From the cell containing the given text, extract its center point as (x, y) coordinate. 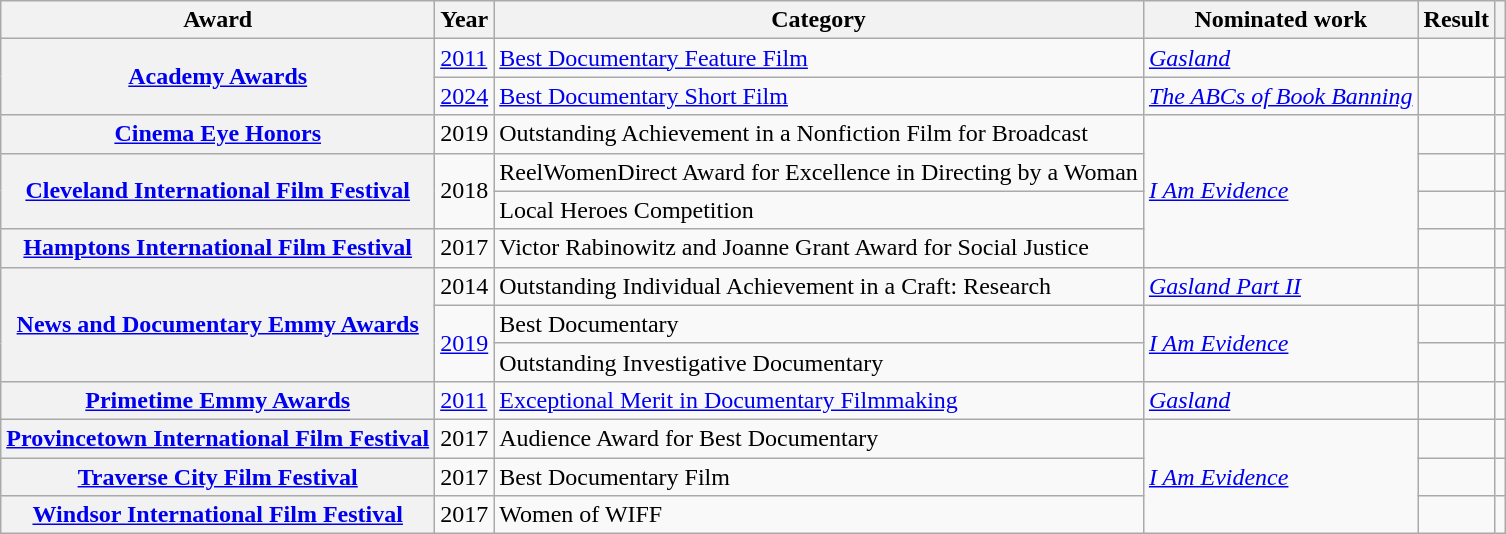
Primetime Emmy Awards (218, 400)
Audience Award for Best Documentary (819, 438)
Hamptons International Film Festival (218, 248)
Best Documentary Short Film (819, 96)
News and Documentary Emmy Awards (218, 324)
Windsor International Film Festival (218, 515)
Academy Awards (218, 77)
Award (218, 20)
Local Heroes Competition (819, 210)
Women of WIFF (819, 515)
2014 (464, 286)
Nominated work (1280, 20)
Best Documentary (819, 324)
ReelWomenDirect Award for Excellence in Directing by a Woman (819, 172)
Year (464, 20)
Provincetown International Film Festival (218, 438)
Outstanding Achievement in a Nonfiction Film for Broadcast (819, 134)
Victor Rabinowitz and Joanne Grant Award for Social Justice (819, 248)
Outstanding Investigative Documentary (819, 362)
Cinema Eye Honors (218, 134)
Category (819, 20)
Result (1456, 20)
Gasland Part II (1280, 286)
The ABCs of Book Banning (1280, 96)
2018 (464, 191)
Best Documentary Film (819, 477)
Cleveland International Film Festival (218, 191)
Outstanding Individual Achievement in a Craft: Research (819, 286)
2024 (464, 96)
Traverse City Film Festival (218, 477)
Exceptional Merit in Documentary Filmmaking (819, 400)
Best Documentary Feature Film (819, 58)
